Identify which cell holds the provided text, then report its (X, Y) central coordinate. 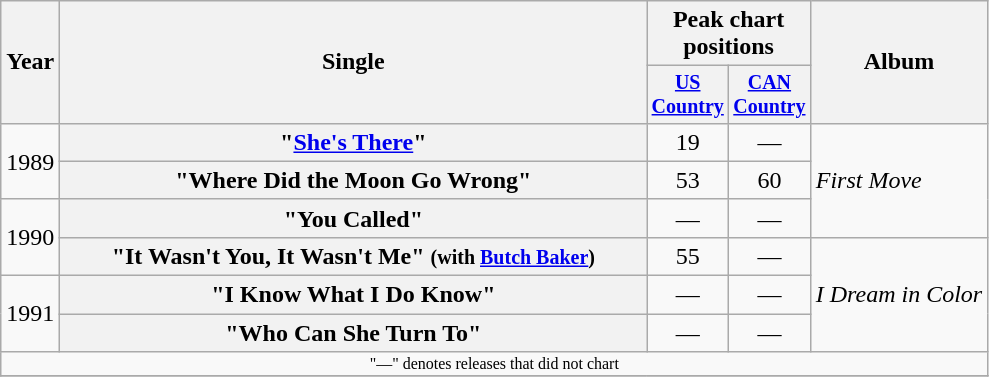
"I Know What I Do Know" (354, 295)
"Who Can She Turn To" (354, 333)
1991 (30, 314)
"Where Did the Moon Go Wrong" (354, 180)
Album (899, 62)
53 (688, 180)
1990 (30, 237)
19 (688, 142)
CAN Country (770, 94)
60 (770, 180)
First Move (899, 180)
US Country (688, 94)
Year (30, 62)
"—" denotes releases that did not chart (494, 364)
Single (354, 62)
"You Called" (354, 218)
Peak chartpositions (728, 34)
"It Wasn't You, It Wasn't Me" (with Butch Baker) (354, 256)
1989 (30, 161)
"She's There" (354, 142)
55 (688, 256)
I Dream in Color (899, 294)
